Search for the cell housing the specified text and yield its (X, Y) center coordinate. 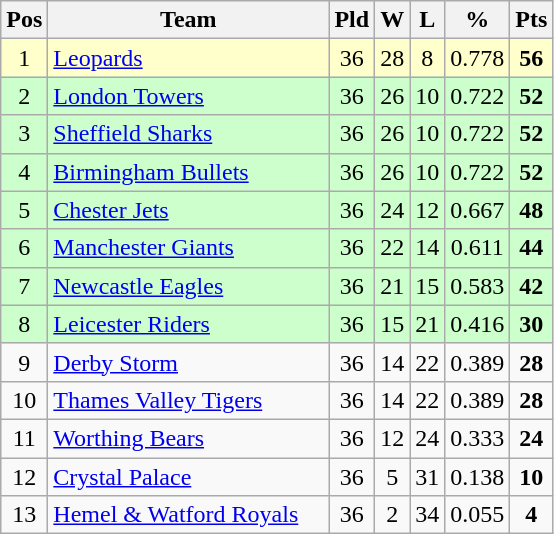
7 (24, 286)
% (478, 20)
42 (532, 286)
13 (24, 515)
0.055 (478, 515)
0.667 (478, 210)
Derby Storm (188, 362)
Newcastle Eagles (188, 286)
0.333 (478, 438)
31 (428, 477)
L (428, 20)
30 (532, 324)
Hemel & Watford Royals (188, 515)
Manchester Giants (188, 248)
44 (532, 248)
56 (532, 58)
1 (24, 58)
Leicester Riders (188, 324)
3 (24, 134)
34 (428, 515)
W (392, 20)
Sheffield Sharks (188, 134)
Thames Valley Tigers (188, 400)
0.583 (478, 286)
London Towers (188, 96)
Worthing Bears (188, 438)
Leopards (188, 58)
Chester Jets (188, 210)
Pos (24, 20)
Birmingham Bullets (188, 172)
Crystal Palace (188, 477)
6 (24, 248)
0.611 (478, 248)
0.778 (478, 58)
0.416 (478, 324)
9 (24, 362)
Pld (352, 20)
0.138 (478, 477)
48 (532, 210)
Pts (532, 20)
Team (188, 20)
11 (24, 438)
